Detect which cell encompasses the target text, then output its (x, y) center coordinate. 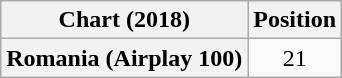
Romania (Airplay 100) (124, 58)
Chart (2018) (124, 20)
Position (295, 20)
21 (295, 58)
